Locate the cell with the specified text and output its (X, Y) center coordinate. 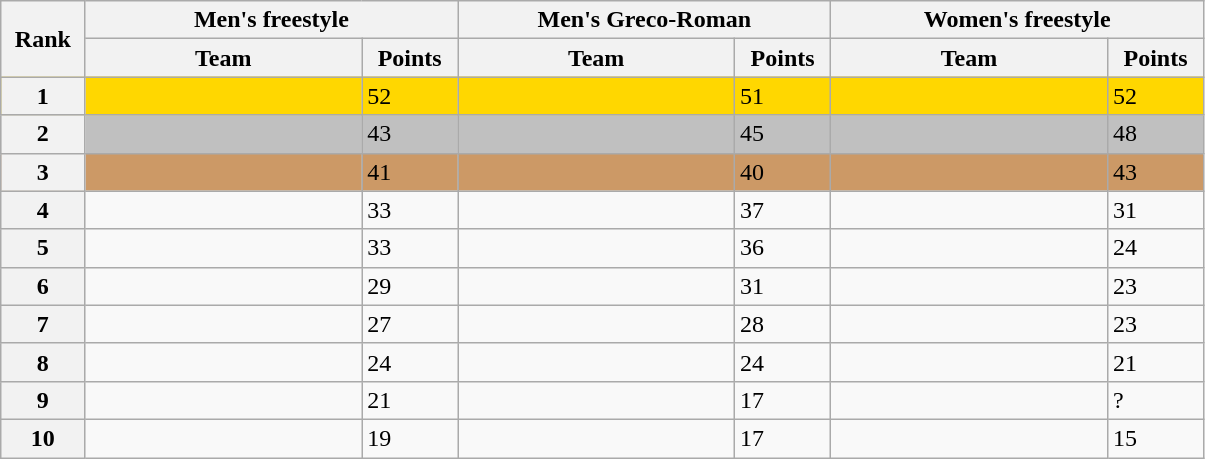
48 (1155, 134)
27 (410, 324)
Men's Greco-Roman (644, 20)
4 (43, 210)
10 (43, 438)
19 (410, 438)
Women's freestyle (1018, 20)
41 (410, 172)
1 (43, 96)
6 (43, 286)
8 (43, 362)
45 (782, 134)
Men's freestyle (272, 20)
? (1155, 400)
Rank (43, 39)
40 (782, 172)
29 (410, 286)
9 (43, 400)
3 (43, 172)
2 (43, 134)
51 (782, 96)
15 (1155, 438)
28 (782, 324)
36 (782, 248)
5 (43, 248)
7 (43, 324)
37 (782, 210)
